Output the (x, y) coordinate of the center of the cell containing the given text.  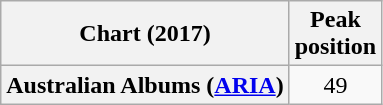
Chart (2017) (145, 34)
Peak position (335, 34)
49 (335, 85)
Australian Albums (ARIA) (145, 85)
